Extract the [X, Y] coordinate from the center of the cell holding the provided text.  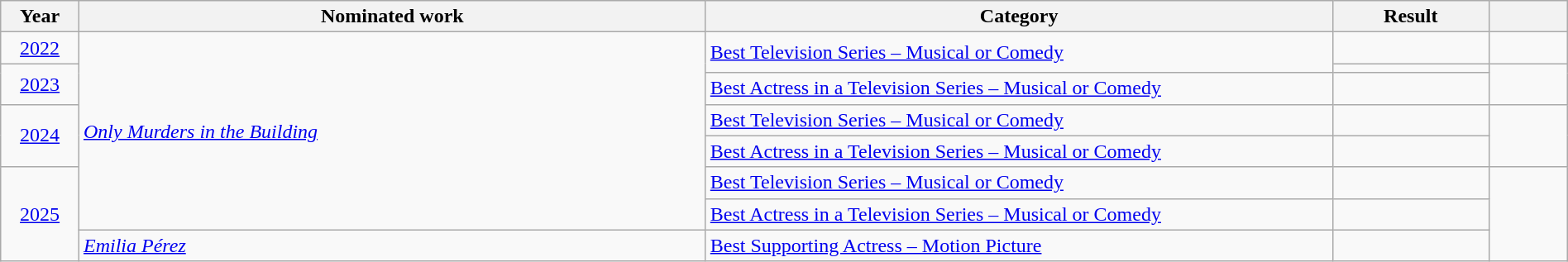
Result [1411, 17]
Nominated work [392, 17]
Year [40, 17]
2022 [40, 48]
Emilia Pérez [392, 245]
Only Murders in the Building [392, 131]
2024 [40, 136]
2023 [40, 84]
2025 [40, 214]
Best Supporting Actress – Motion Picture [1019, 245]
Category [1019, 17]
